Provide the [X, Y] coordinate of the cell's center where the given text is located.  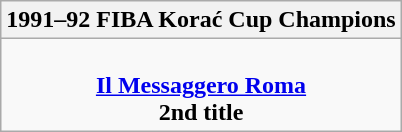
Il Messaggero Roma 2nd title [201, 85]
1991–92 FIBA Korać Cup Champions [201, 20]
